Pinpoint the cell where the given text exists, returning its (X, Y) midpoint coordinate. 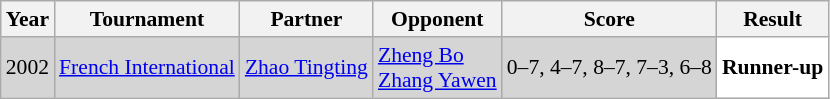
Zhao Tingting (306, 68)
Zheng Bo Zhang Yawen (438, 68)
Score (610, 19)
2002 (28, 68)
Year (28, 19)
Tournament (147, 19)
Partner (306, 19)
0–7, 4–7, 8–7, 7–3, 6–8 (610, 68)
French International (147, 68)
Runner-up (772, 68)
Result (772, 19)
Opponent (438, 19)
